Locate the cell with the specified text and output its (X, Y) center coordinate. 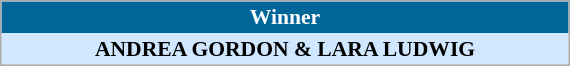
ANDREA GORDON & LARA LUDWIG (284, 49)
Winner (284, 17)
